Determine the [x, y] coordinate at the center of the cell enclosing the given text.  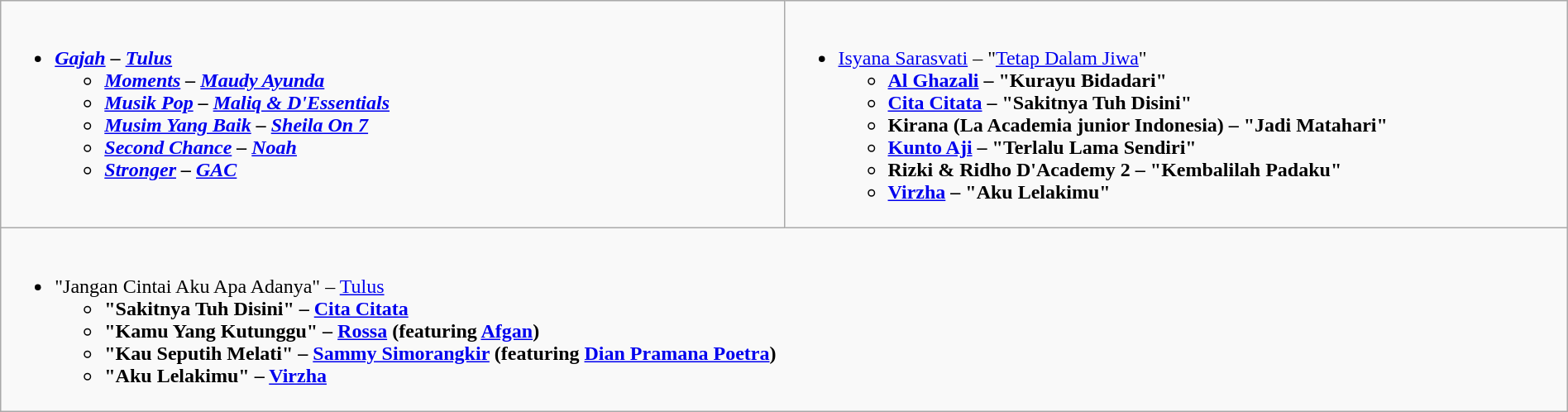
Gajah – TulusMoments – Maudy AyundaMusik Pop – Maliq & D'EssentialsMusim Yang Baik – Sheila On 7Second Chance – NoahStronger – GAC [392, 114]
